Extract the [x, y] coordinate from the center of the cell holding the provided text.  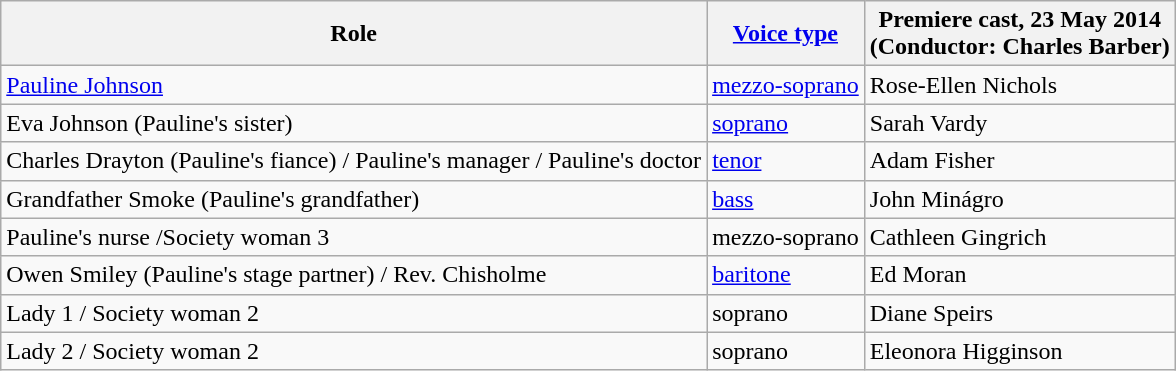
bass [786, 199]
Diane Speirs [1020, 313]
Grandfather Smoke (Pauline's grandfather) [354, 199]
Cathleen Gingrich [1020, 237]
Voice type [786, 34]
Lady 2 / Society woman 2 [354, 351]
Eva Johnson (Pauline's sister) [354, 123]
Premiere cast, 23 May 2014(Conductor: Charles Barber) [1020, 34]
baritone [786, 275]
Lady 1 / Society woman 2 [354, 313]
Eleonora Higginson [1020, 351]
Role [354, 34]
Pauline Johnson [354, 85]
tenor [786, 161]
John Minágro [1020, 199]
Adam Fisher [1020, 161]
Pauline's nurse /Society woman 3 [354, 237]
Owen Smiley (Pauline's stage partner) / Rev. Chisholme [354, 275]
Sarah Vardy [1020, 123]
Rose-Ellen Nichols [1020, 85]
Ed Moran [1020, 275]
Charles Drayton (Pauline's fiance) / Pauline's manager / Pauline's doctor [354, 161]
